From the cell containing the given text, extract its center point as (x, y) coordinate. 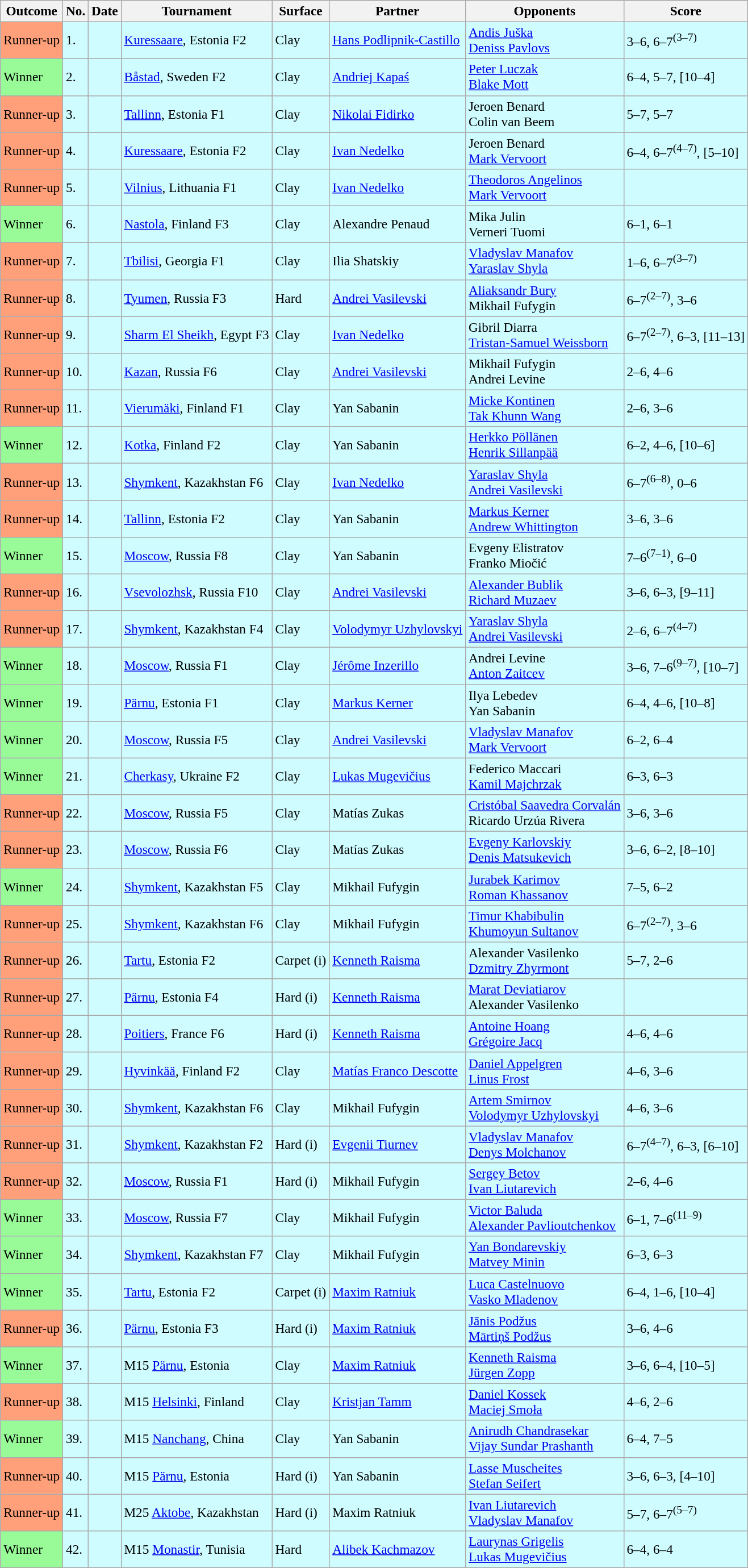
35. (76, 1292)
25. (76, 924)
Kristjan Tamm (398, 1402)
Yan Bondarevskiy Matvey Minin (545, 1254)
Andriej Kapaś (398, 77)
Artem Smirnov Volodymyr Uzhylovskyi (545, 1108)
6–4, 7–5 (686, 1438)
Pärnu, Estonia F4 (197, 996)
16. (76, 592)
Matías Franco Descotte (398, 1070)
Vladyslav Manafov Mark Vervoort (545, 740)
Tbilisi, Georgia F1 (197, 261)
Vilnius, Lithuania F1 (197, 187)
Tallinn, Estonia F1 (197, 114)
3. (76, 114)
19. (76, 702)
Daniel Kossek Maciej Smoła (545, 1402)
6–2, 6–4 (686, 740)
3–6, 6–2, [8–10] (686, 850)
6–2, 4–6, [10–6] (686, 445)
Alexander Bublik Richard Muzaev (545, 592)
6–1, 6–1 (686, 224)
3–6, 4–6 (686, 1328)
18. (76, 666)
Outcome (32, 11)
Surface (301, 11)
Jurabek Karimov Roman Khassanov (545, 886)
Nikolai Fidirko (398, 114)
Gibril Diarra Tristan-Samuel Weissborn (545, 334)
M15 Nanchang, China (197, 1438)
33. (76, 1218)
7–5, 6–2 (686, 886)
Shymkent, Kazakhstan F5 (197, 886)
Kazan, Russia F6 (197, 372)
Shymkent, Kazakhstan F7 (197, 1254)
5–7, 2–6 (686, 960)
37. (76, 1365)
Pärnu, Estonia F3 (197, 1328)
8. (76, 298)
31. (76, 1144)
Sergey Betov Ivan Liutarevich (545, 1181)
Evgeny Elistratov Franko Miočić (545, 556)
Micke Kontinen Tak Khunn Wang (545, 408)
27. (76, 996)
28. (76, 1034)
M15 Monastir, Tunisia (197, 1549)
2. (76, 77)
Laurynas Grigelis Lukas Mugevičius (545, 1549)
Lukas Mugevičius (398, 776)
Mikhail Fufygin Andrei Levine (545, 372)
Båstad, Sweden F2 (197, 77)
3–6, 6–3, [4–10] (686, 1476)
13. (76, 482)
42. (76, 1549)
Hyvinkää, Finland F2 (197, 1070)
6–4, 1–6, [10–4] (686, 1292)
6–1, 7–6(11–9) (686, 1218)
3–6, 7–6(9–7), [10–7] (686, 666)
12. (76, 445)
Alibek Kachmazov (398, 1549)
4–6, 2–6 (686, 1402)
Jérôme Inzerillo (398, 666)
Lasse Muscheites Stefan Seifert (545, 1476)
Jeroen Benard Colin van Beem (545, 114)
Moscow, Russia F7 (197, 1218)
5–7, 5–7 (686, 114)
Mika Julin Verneri Tuomi (545, 224)
4. (76, 150)
30. (76, 1108)
Andis Juška Deniss Pavlovs (545, 40)
Aliaksandr Bury Mikhail Fufygin (545, 298)
Markus Kerner (398, 702)
34. (76, 1254)
Ivan Liutarevich Vladyslav Manafov (545, 1512)
Evgeny Karlovskiy Denis Matsukevich (545, 850)
Shymkent, Kazakhstan F4 (197, 629)
Marat Deviatiarov Alexander Vasilenko (545, 996)
Cristóbal Saavedra Corvalán Ricardo Urzúa Rivera (545, 812)
1–6, 6–7(3–7) (686, 261)
7. (76, 261)
Antoine Hoang Grégoire Jacq (545, 1034)
Tournament (197, 11)
Daniel Appelgren Linus Frost (545, 1070)
Alexandre Penaud (398, 224)
Partner (398, 11)
3–6, 6–3, [9–11] (686, 592)
23. (76, 850)
2–6, 6–7(4–7) (686, 629)
Alexander Vasilenko Dzmitry Zhyrmont (545, 960)
M25 Aktobe, Kazakhstan (197, 1512)
Timur Khabibulin Khumoyun Sultanov (545, 924)
5–7, 6–7(5–7) (686, 1512)
6–7(2–7), 6–3, [11–13] (686, 334)
Peter Luczak Blake Mott (545, 77)
Cherkasy, Ukraine F2 (197, 776)
Vladyslav Manafov Yaraslav Shyla (545, 261)
29. (76, 1070)
21. (76, 776)
40. (76, 1476)
Kotka, Finland F2 (197, 445)
6. (76, 224)
Theodoros Angelinos Mark Vervoort (545, 187)
7–6(7–1), 6–0 (686, 556)
Pärnu, Estonia F1 (197, 702)
Ilia Shatskiy (398, 261)
Sharm El Sheikh, Egypt F3 (197, 334)
36. (76, 1328)
Ilya Lebedev Yan Sabanin (545, 702)
6–4, 4–6, [10–8] (686, 702)
Moscow, Russia F8 (197, 556)
Luca Castelnuovo Vasko Mladenov (545, 1292)
3–6, 6–4, [10–5] (686, 1365)
1. (76, 40)
26. (76, 960)
Opponents (545, 11)
Federico Maccari Kamil Majchrzak (545, 776)
9. (76, 334)
Jeroen Benard Mark Vervoort (545, 150)
M15 Helsinki, Finland (197, 1402)
3–6, 6–7(3–7) (686, 40)
6–4, 6–7(4–7), [5–10] (686, 150)
38. (76, 1402)
Evgenii Tiurnev (398, 1144)
Nastola, Finland F3 (197, 224)
Vsevolozhsk, Russia F10 (197, 592)
41. (76, 1512)
Victor Baluda Alexander Pavlioutchenkov (545, 1218)
Poitiers, France F6 (197, 1034)
Tyumen, Russia F3 (197, 298)
32. (76, 1181)
Vladyslav Manafov Denys Molchanov (545, 1144)
Hans Podlipnik-Castillo (398, 40)
2–6, 3–6 (686, 408)
6–4, 5–7, [10–4] (686, 77)
24. (76, 886)
10. (76, 372)
Jānis Podžus Mārtiņš Podžus (545, 1328)
39. (76, 1438)
15. (76, 556)
Andrei Levine Anton Zaitcev (545, 666)
Date (105, 11)
Shymkent, Kazakhstan F2 (197, 1144)
Anirudh Chandrasekar Vijay Sundar Prashanth (545, 1438)
Herkko Pöllänen Henrik Sillanpää (545, 445)
6–7(4–7), 6–3, [6–10] (686, 1144)
Tallinn, Estonia F2 (197, 518)
Moscow, Russia F6 (197, 850)
20. (76, 740)
14. (76, 518)
6–4, 6–4 (686, 1549)
Volodymyr Uzhylovskyi (398, 629)
17. (76, 629)
5. (76, 187)
22. (76, 812)
Markus Kerner Andrew Whittington (545, 518)
4–6, 4–6 (686, 1034)
Kenneth Raisma Jürgen Zopp (545, 1365)
Score (686, 11)
Vierumäki, Finland F1 (197, 408)
11. (76, 408)
No. (76, 11)
6–7(6–8), 0–6 (686, 482)
